Detect which cell encompasses the target text, then output its [x, y] center coordinate. 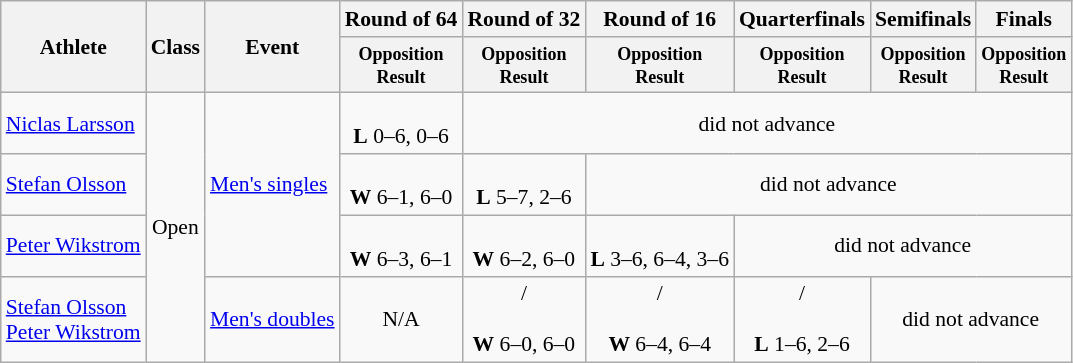
/ W 6–0, 6–0 [524, 320]
L 3–6, 6–4, 3–6 [660, 246]
W 6–1, 6–0 [402, 184]
Men's singles [272, 184]
Round of 64 [402, 19]
L 5–7, 2–6 [524, 184]
N/A [402, 320]
Semifinals [923, 19]
Class [176, 47]
Niclas Larsson [74, 124]
/ L 1–6, 2–6 [802, 320]
Athlete [74, 47]
Round of 32 [524, 19]
Peter Wikstrom [74, 246]
/ W 6–4, 6–4 [660, 320]
Finals [1024, 19]
Stefan Olsson [74, 184]
Stefan Olsson Peter Wikstrom [74, 320]
Men's doubles [272, 320]
Round of 16 [660, 19]
W 6–3, 6–1 [402, 246]
Open [176, 228]
L 0–6, 0–6 [402, 124]
Quarterfinals [802, 19]
Event [272, 47]
W 6–2, 6–0 [524, 246]
